Find where the given text appears and provide that cell's center as [x, y] coordinate. 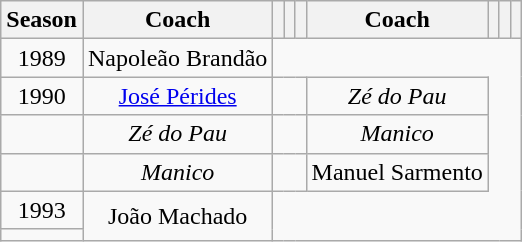
Season [42, 20]
Manuel Sarmento [397, 172]
João Machado [177, 216]
1989 [42, 58]
1993 [42, 210]
1990 [42, 96]
José Pérides [177, 96]
Napoleão Brandão [177, 58]
